For the text-containing cell, return its midpoint in (X, Y) coordinate format. 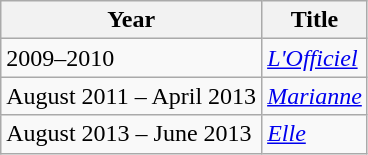
2009–2010 (132, 58)
Elle (315, 134)
Title (315, 20)
August 2013 – June 2013 (132, 134)
Year (132, 20)
Marianne (315, 96)
August 2011 – April 2013 (132, 96)
L'Officiel (315, 58)
